Determine the (X, Y) coordinate at the center of the cell enclosing the given text.  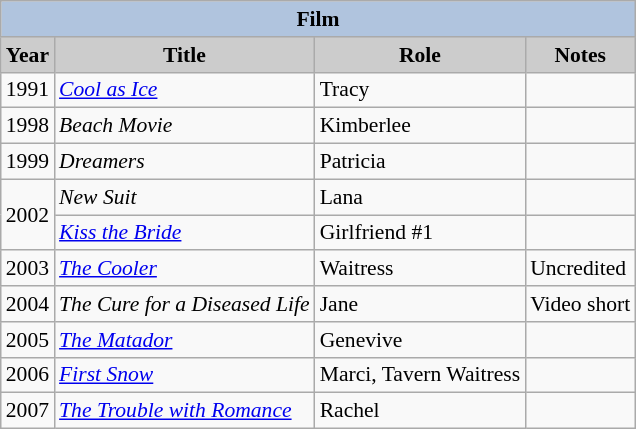
Cool as Ice (184, 90)
Marci, Tavern Waitress (420, 375)
The Cure for a Diseased Life (184, 304)
Jane (420, 304)
Beach Movie (184, 126)
The Cooler (184, 269)
Genevive (420, 340)
Girlfriend #1 (420, 233)
Year (28, 55)
The Trouble with Romance (184, 411)
2006 (28, 375)
Dreamers (184, 162)
2007 (28, 411)
Kimberlee (420, 126)
Role (420, 55)
Kiss the Bride (184, 233)
2002 (28, 214)
Uncredited (580, 269)
Patricia (420, 162)
The Matador (184, 340)
Notes (580, 55)
1999 (28, 162)
2003 (28, 269)
Rachel (420, 411)
2004 (28, 304)
Title (184, 55)
Tracy (420, 90)
Lana (420, 197)
Video short (580, 304)
First Snow (184, 375)
1998 (28, 126)
Film (318, 19)
Waitress (420, 269)
1991 (28, 90)
New Suit (184, 197)
2005 (28, 340)
